Output the (X, Y) coordinate of the center of the cell containing the given text.  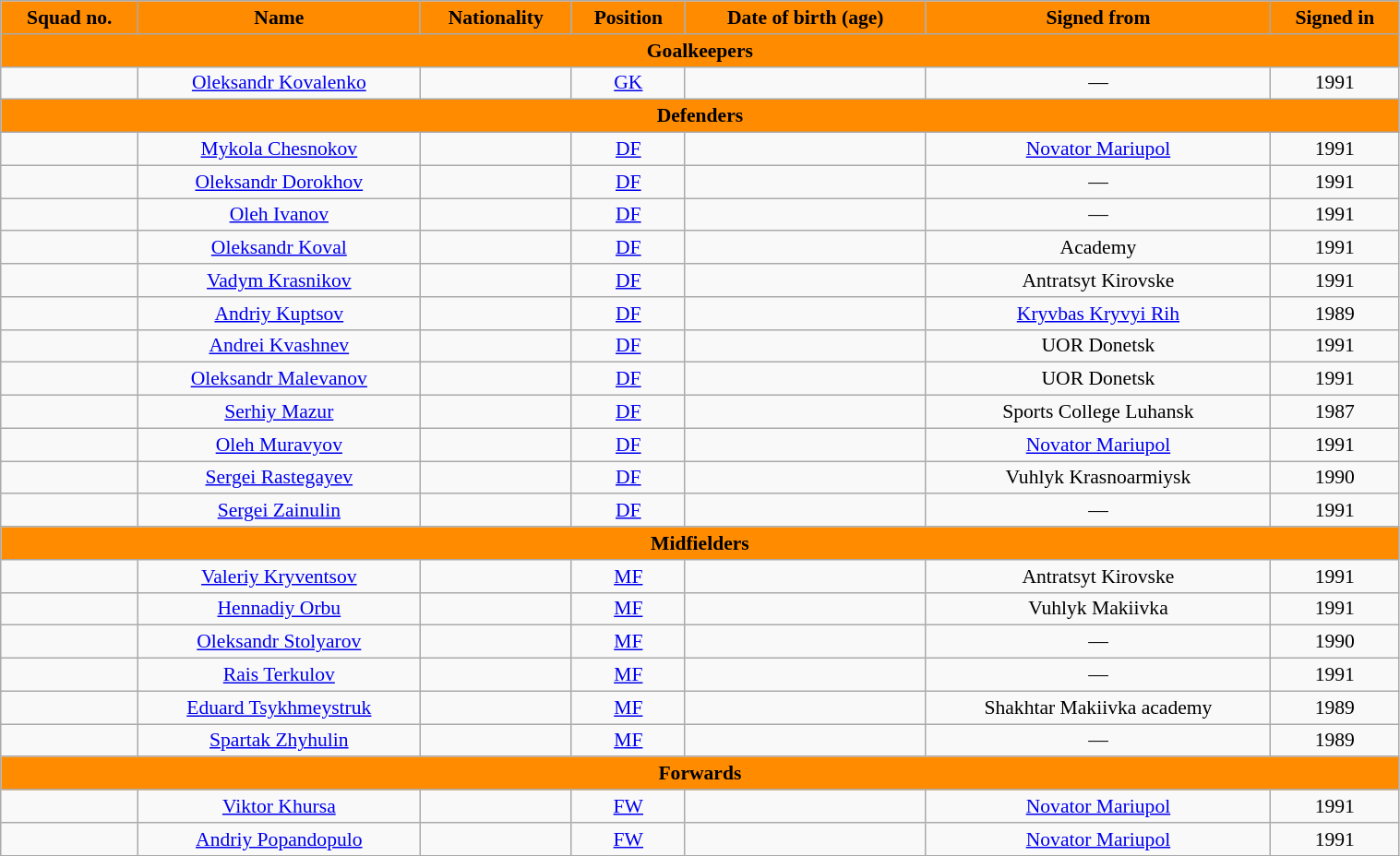
Vuhlyk Makiivka (1098, 609)
Rais Terkulov (279, 675)
Date of birth (age) (805, 18)
Signed from (1098, 18)
Signed in (1334, 18)
Andriy Kuptsov (279, 314)
Kryvbas Kryvyi Rih (1098, 314)
Oleksandr Kovalenko (279, 83)
Squad no. (70, 18)
Sports College Luhansk (1098, 412)
Oleksandr Dorokhov (279, 182)
Position (628, 18)
Oleh Muravyov (279, 445)
Eduard Tsykhmeystruk (279, 707)
Vuhlyk Krasnoarmiysk (1098, 478)
Spartak Zhyhulin (279, 741)
Viktor Khursa (279, 806)
Goalkeepers (700, 51)
Oleksandr Koval (279, 248)
Name (279, 18)
Serhiy Mazur (279, 412)
Defenders (700, 116)
Andrei Kvashnev (279, 346)
Nationality (496, 18)
Mykola Chesnokov (279, 149)
Forwards (700, 774)
Shakhtar Makiivka academy (1098, 707)
Oleksandr Stolyarov (279, 642)
Vadym Krasnikov (279, 280)
Academy (1098, 248)
GK (628, 83)
Valeriy Kryventsov (279, 577)
Hennadiy Orbu (279, 609)
Oleh Ivanov (279, 215)
Andriy Popandopulo (279, 839)
Oleksandr Malevanov (279, 379)
Sergei Zainulin (279, 511)
Midfielders (700, 543)
1987 (1334, 412)
Sergei Rastegayev (279, 478)
